Output the (x, y) coordinate of the center of the cell containing the given text.  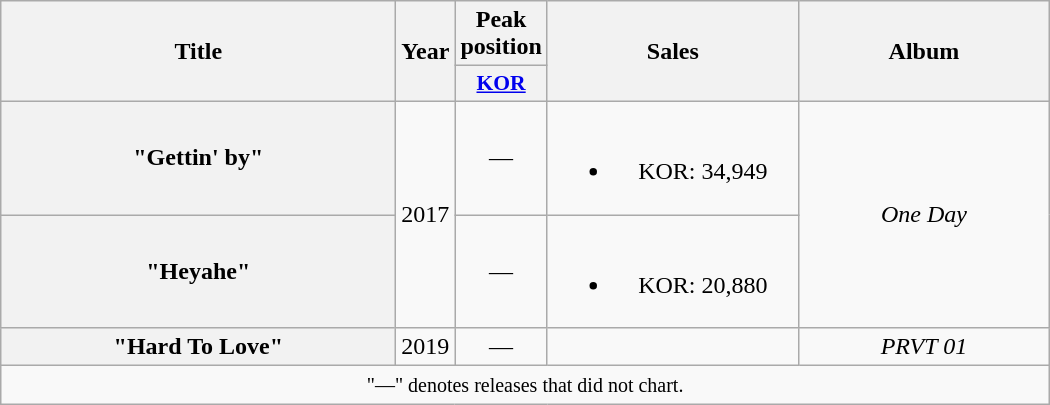
PRVT 01 (924, 347)
Sales (672, 52)
Album (924, 52)
KOR: 34,949 (672, 158)
Peak position (501, 34)
KOR: 20,880 (672, 270)
"Gettin' by" (198, 158)
2017 (426, 214)
"Hard To Love" (198, 347)
One Day (924, 214)
"Heyahe" (198, 270)
Year (426, 52)
KOR (501, 84)
Title (198, 52)
"—" denotes releases that did not chart. (526, 385)
2019 (426, 347)
